Extract the [x, y] coordinate from the center of the cell holding the provided text.  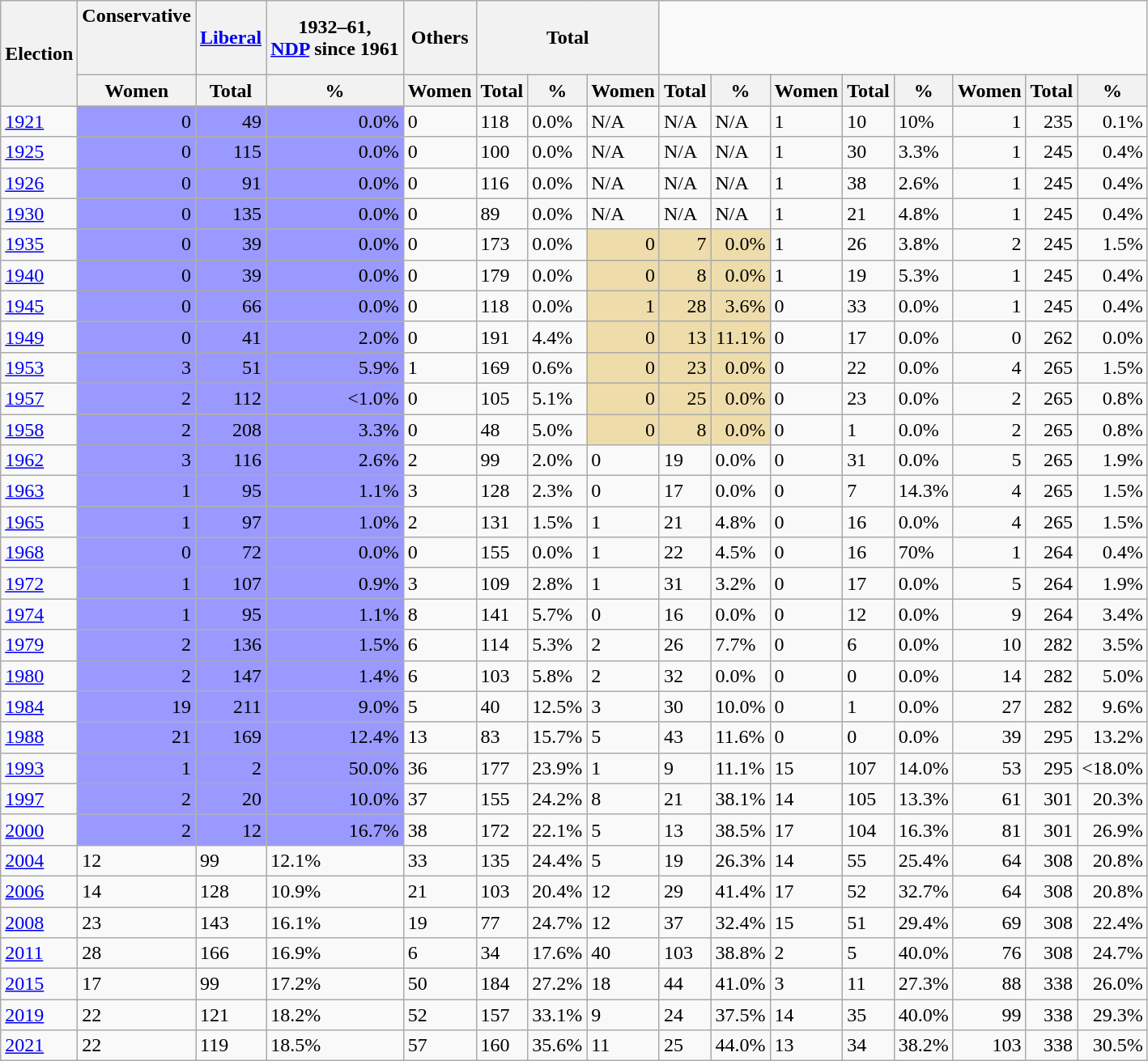
14.3% [923, 491]
5.7% [557, 614]
5.1% [557, 398]
184 [502, 984]
12.1% [335, 860]
9.0% [335, 707]
16.9% [335, 953]
38.2% [923, 1046]
50.0% [335, 768]
2021 [39, 1046]
30.5% [1112, 1046]
48 [502, 430]
69 [989, 922]
88 [989, 984]
18.2% [335, 1015]
1953 [39, 367]
2.8% [557, 584]
262 [1052, 337]
1926 [39, 183]
76 [989, 953]
1962 [39, 460]
24.2% [557, 799]
1958 [39, 430]
0.6% [557, 367]
131 [502, 522]
12.5% [557, 707]
121 [232, 1015]
136 [232, 645]
141 [502, 614]
<18.0% [1112, 768]
2015 [39, 984]
1.4% [335, 676]
3.6% [740, 306]
2006 [39, 891]
147 [232, 676]
Others [440, 38]
1930 [39, 214]
26.0% [1112, 984]
112 [232, 398]
32.4% [740, 922]
44 [685, 984]
1957 [39, 398]
<1.0% [335, 398]
38.5% [740, 830]
2008 [39, 922]
35.6% [557, 1046]
35 [869, 1015]
1940 [39, 275]
177 [502, 768]
14.0% [923, 768]
38.1% [740, 799]
22.4% [1112, 922]
1988 [39, 737]
13.2% [1112, 737]
160 [502, 1046]
44.0% [740, 1046]
3.5% [1112, 645]
Election [39, 53]
27 [989, 707]
1968 [39, 553]
4.5% [740, 553]
0.1% [1112, 121]
57 [440, 1046]
55 [869, 860]
20.3% [1112, 799]
77 [502, 922]
3.8% [923, 244]
5.9% [335, 367]
208 [232, 430]
100 [502, 152]
1921 [39, 121]
114 [502, 645]
43 [685, 737]
1974 [39, 614]
10% [923, 121]
1925 [39, 152]
2011 [39, 953]
191 [502, 337]
18.5% [335, 1046]
15.7% [557, 737]
1935 [39, 244]
29.3% [1112, 1015]
22.1% [557, 830]
235 [1052, 121]
9.6% [1112, 707]
104 [869, 830]
1965 [39, 522]
211 [232, 707]
25.4% [923, 860]
66 [232, 306]
24 [685, 1015]
1.0% [335, 522]
5.8% [557, 676]
Conservative [137, 38]
109 [502, 584]
41 [232, 337]
1979 [39, 645]
18 [623, 984]
4.4% [557, 337]
49 [232, 121]
2000 [39, 830]
20.4% [557, 891]
89 [502, 214]
1932–61,NDP since 1961 [335, 38]
16.1% [335, 922]
41.0% [740, 984]
3.2% [740, 584]
36 [440, 768]
17.6% [557, 953]
143 [232, 922]
29 [685, 891]
20 [232, 799]
16.7% [335, 830]
29.4% [923, 922]
72 [232, 553]
2.3% [557, 491]
115 [232, 152]
26.3% [740, 860]
1980 [39, 676]
70% [923, 553]
27.3% [923, 984]
33.1% [557, 1015]
26.9% [1112, 830]
2019 [39, 1015]
13.3% [923, 799]
97 [232, 522]
83 [502, 737]
166 [232, 953]
3.4% [1112, 614]
1972 [39, 584]
1997 [39, 799]
Liberal [232, 38]
61 [989, 799]
17.2% [335, 984]
7.7% [740, 645]
27.2% [557, 984]
1949 [39, 337]
53 [989, 768]
50 [440, 984]
157 [502, 1015]
1963 [39, 491]
23.9% [557, 768]
119 [232, 1046]
0.9% [335, 584]
16.3% [923, 830]
2004 [39, 860]
1945 [39, 306]
38.8% [740, 953]
81 [989, 830]
12.4% [335, 737]
173 [502, 244]
37.5% [740, 1015]
91 [232, 183]
11.6% [740, 737]
1984 [39, 707]
32.7% [923, 891]
32 [685, 676]
10.9% [335, 891]
172 [502, 830]
1993 [39, 768]
24.4% [557, 860]
41.4% [740, 891]
179 [502, 275]
